From the cell containing the given text, extract its center point as (x, y) coordinate. 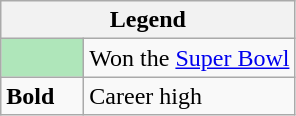
Career high (190, 96)
Bold (42, 96)
Legend (148, 20)
Won the Super Bowl (190, 58)
